Determine the [x, y] coordinate at the center of the cell enclosing the given text.  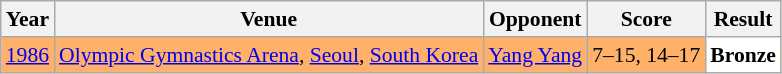
Year [28, 19]
Olympic Gymnastics Arena, Seoul, South Korea [268, 55]
7–15, 14–17 [646, 55]
Opponent [535, 19]
Venue [268, 19]
Yang Yang [535, 55]
Bronze [743, 55]
Result [743, 19]
1986 [28, 55]
Score [646, 19]
